Provide the (x, y) coordinate of the cell's center where the given text is located.  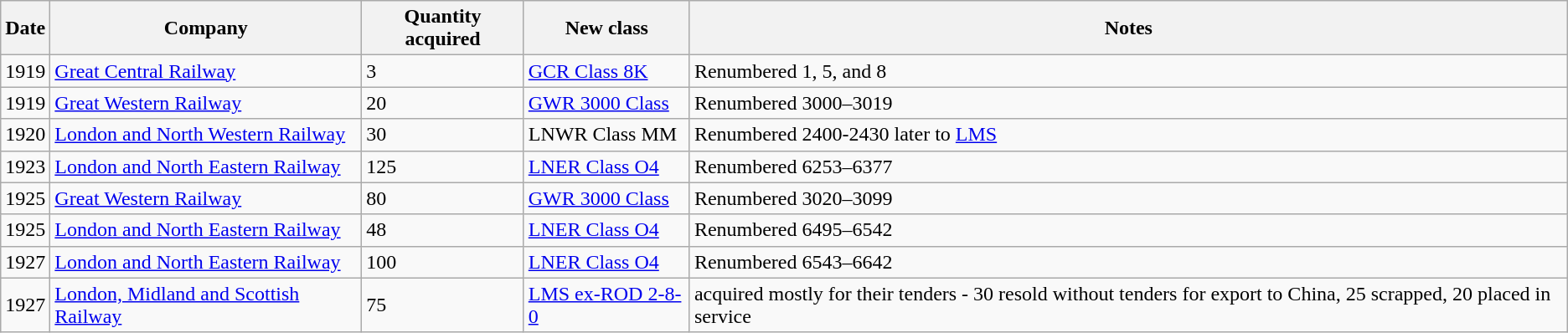
New class (606, 28)
Date (25, 28)
Great Central Railway (206, 71)
London and North Western Railway (206, 135)
Renumbered 1, 5, and 8 (1128, 71)
Notes (1128, 28)
Renumbered 6543–6642 (1128, 262)
LMS ex-ROD 2-8-0 (606, 305)
Renumbered 3020–3099 (1128, 198)
London, Midland and Scottish Railway (206, 305)
48 (442, 230)
1920 (25, 135)
Renumbered 6253–6377 (1128, 166)
80 (442, 198)
Company (206, 28)
acquired mostly for their tenders - 30 resold without tenders for export to China, 25 scrapped, 20 placed in service (1128, 305)
3 (442, 71)
75 (442, 305)
GCR Class 8K (606, 71)
Quantity acquired (442, 28)
30 (442, 135)
1923 (25, 166)
Renumbered 6495–6542 (1128, 230)
LNWR Class MM (606, 135)
100 (442, 262)
Renumbered 2400-2430 later to LMS (1128, 135)
20 (442, 103)
125 (442, 166)
Renumbered 3000–3019 (1128, 103)
